Output the [X, Y] coordinate of the center of the cell containing the given text.  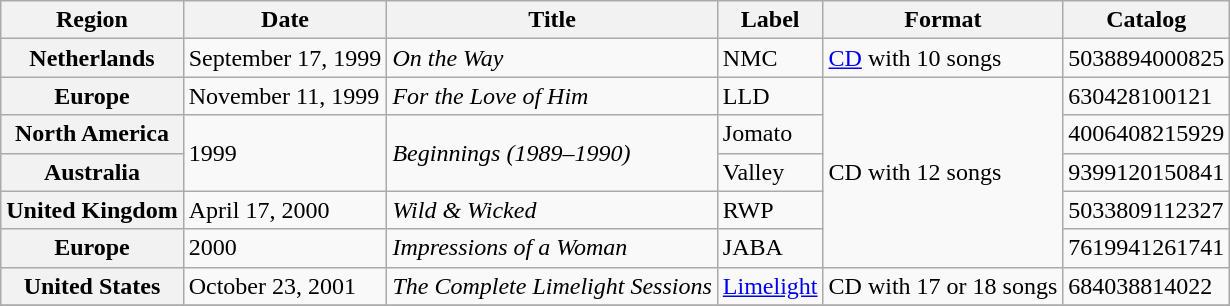
4006408215929 [1146, 134]
Valley [770, 172]
October 23, 2001 [285, 286]
JABA [770, 248]
Wild & Wicked [552, 210]
Australia [92, 172]
9399120150841 [1146, 172]
CD with 10 songs [943, 58]
684038814022 [1146, 286]
For the Love of Him [552, 96]
LLD [770, 96]
Netherlands [92, 58]
CD with 12 songs [943, 172]
Label [770, 20]
April 17, 2000 [285, 210]
On the Way [552, 58]
7619941261741 [1146, 248]
North America [92, 134]
1999 [285, 153]
RWP [770, 210]
November 11, 1999 [285, 96]
United Kingdom [92, 210]
The Complete Limelight Sessions [552, 286]
CD with 17 or 18 songs [943, 286]
630428100121 [1146, 96]
Jomato [770, 134]
Limelight [770, 286]
2000 [285, 248]
Format [943, 20]
Catalog [1146, 20]
5033809112327 [1146, 210]
NMC [770, 58]
Title [552, 20]
September 17, 1999 [285, 58]
United States [92, 286]
5038894000825 [1146, 58]
Beginnings (1989–1990) [552, 153]
Impressions of a Woman [552, 248]
Date [285, 20]
Region [92, 20]
